For the text-containing cell, return its midpoint in (X, Y) coordinate format. 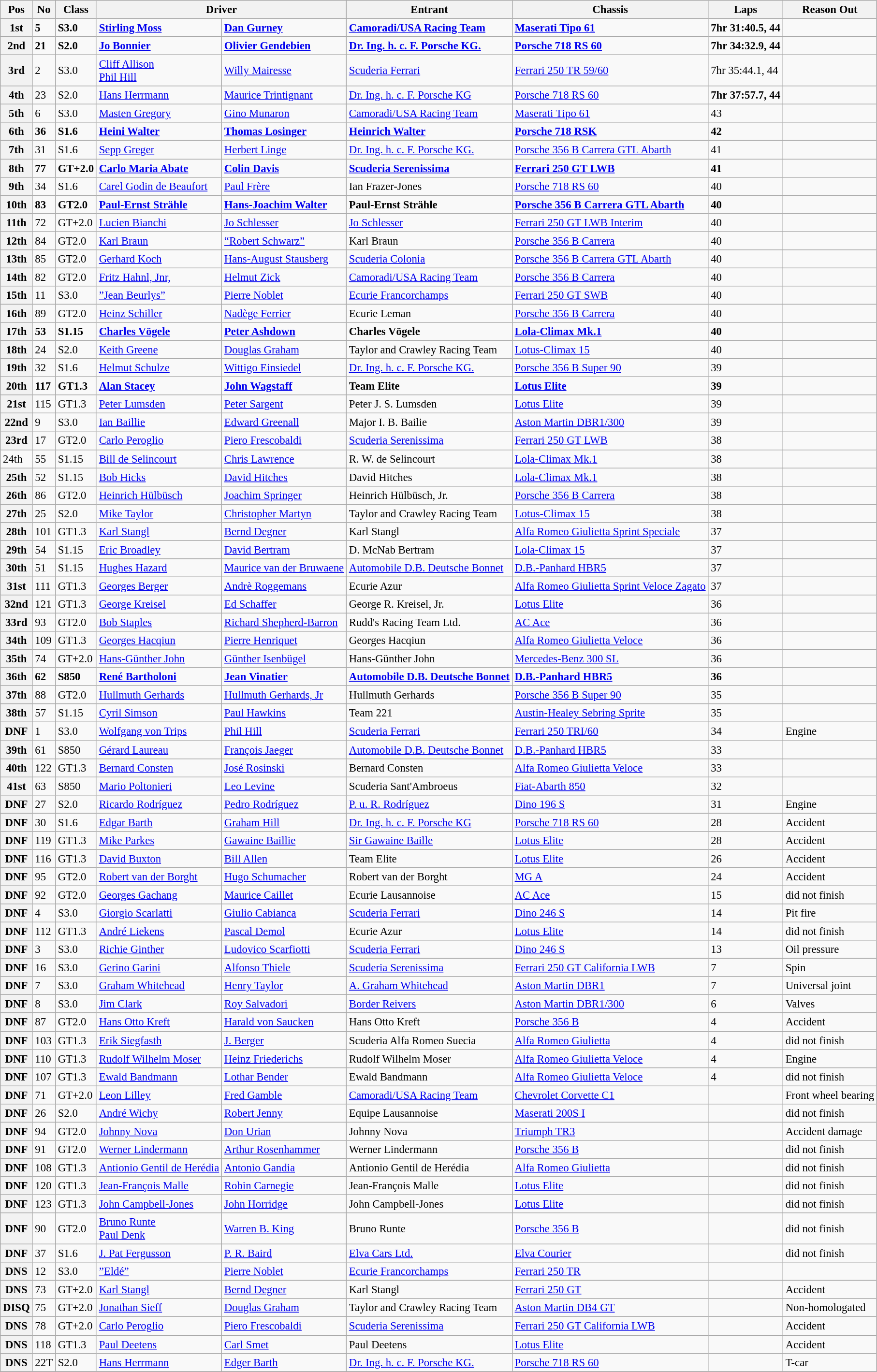
Carel Godin de Beaufort (159, 186)
34th (16, 641)
Dan Gurney (284, 28)
Masten Gregory (159, 114)
16th (16, 313)
9th (16, 186)
Peter J. S. Lumsden (429, 404)
Herbert Linge (284, 150)
86 (44, 495)
Peter Lumsden (159, 404)
Bob Staples (159, 623)
27 (44, 804)
87 (44, 1022)
122 (44, 768)
72 (44, 222)
62 (44, 677)
Olivier Gendebien (284, 46)
Jim Clark (159, 1004)
Ian Baillie (159, 423)
Fiat-Abarth 850 (610, 786)
Heini Walter (159, 132)
Edger Barth (284, 1362)
3 (44, 949)
Chassis (610, 10)
108 (44, 1168)
7th (16, 150)
Sir Gawaine Baille (429, 841)
Peter Ashdown (284, 332)
Gawaine Baillie (284, 841)
21 (44, 46)
116 (44, 859)
18th (16, 350)
Jonathan Sieff (159, 1308)
1st (16, 28)
9 (44, 423)
René Bartholoni (159, 677)
2nd (16, 46)
Alfa Romeo Giulietta Sprint Speciale (610, 532)
10th (16, 204)
Heinz Friederichs (284, 1059)
Pit fire (830, 913)
Elva Courier (610, 1254)
26th (16, 495)
Ferrari 250 TR (610, 1271)
Ed Schaffer (284, 604)
88 (44, 695)
Fritz Hahnl, Jnr, (159, 277)
Alfa Romeo Giulietta Sprint Veloce Zagato (610, 586)
120 (44, 1186)
Edgar Barth (159, 822)
Phil Hill (284, 731)
Robert Jenny (284, 1113)
31st (16, 586)
John Wagstaff (284, 386)
71 (44, 1095)
Team 221 (429, 713)
Richard Shepherd-Barron (284, 623)
15 (745, 895)
Bill Allen (284, 859)
110 (44, 1059)
8 (44, 1004)
53 (44, 332)
Graham Hill (284, 822)
Arthur Rosenhammer (284, 1150)
78 (44, 1326)
89 (44, 313)
Lothar Bender (284, 1077)
Accident damage (830, 1131)
6th (16, 132)
Triumph TR3 (610, 1131)
107 (44, 1077)
Carl Smet (284, 1344)
Georges Berger (159, 586)
27th (16, 513)
17th (16, 332)
Scuderia Alfa Romeo Suecia (429, 1040)
T-car (830, 1362)
Hughes Hazard (159, 568)
Thomas Losinger (284, 132)
109 (44, 641)
Ecurie Leman (429, 313)
51 (44, 568)
29th (16, 550)
4th (16, 95)
7hr 35:44.1, 44 (745, 71)
30 (44, 822)
Ferrari 250 GT LWB Interim (610, 222)
39th (16, 750)
Valves (830, 1004)
Eric Broadley (159, 550)
Bob Hicks (159, 477)
Willy Mairesse (284, 71)
Ecurie Lausannoise (429, 895)
Spin (830, 968)
Fred Gamble (284, 1095)
David Bertram (284, 550)
Robin Carnegie (284, 1186)
42 (745, 132)
92 (44, 895)
111 (44, 586)
Gérard Laureau (159, 750)
94 (44, 1131)
5 (44, 28)
118 (44, 1344)
Maserati 200S I (610, 1113)
Alan Stacey (159, 386)
Carlo Maria Abate (159, 168)
123 (44, 1204)
Hugo Schumacher (284, 877)
Gerhard Koch (159, 259)
16 (44, 968)
Christopher Martyn (284, 513)
George Kreisel (159, 604)
Andrè Roggemans (284, 586)
2 (44, 71)
95 (44, 877)
Warren B. King (284, 1229)
”Eldé” (159, 1271)
24th (16, 459)
7hr 31:40.5, 44 (745, 28)
73 (44, 1290)
Heinrich Walter (429, 132)
Joachim Springer (284, 495)
52 (44, 477)
Ferrari 250 GT SWB (610, 295)
Ferrari 250 TRI/60 (610, 731)
19th (16, 368)
Hullmuth Gerhards, Jr (284, 695)
91 (44, 1150)
Nadège Ferrier (284, 313)
7hr 34:32.9, 44 (745, 46)
5th (16, 114)
Aston Martin DB4 GT (610, 1308)
15th (16, 295)
119 (44, 841)
Wolfgang von Trips (159, 731)
Graham Whitehead (159, 986)
Maurice Caillet (284, 895)
J. Pat Fergusson (159, 1254)
José Rosinski (284, 768)
Lola-Climax 15 (610, 550)
Cliff Allison Phil Hill (159, 71)
Ferrari 250 GT (610, 1290)
74 (44, 659)
MG A (610, 877)
11th (16, 222)
Bruno Runte Paul Denk (159, 1229)
Helmut Schulze (159, 368)
Jo Bonnier (159, 46)
61 (44, 750)
22nd (16, 423)
Cyril Simson (159, 713)
Chris Lawrence (284, 459)
Reason Out (830, 10)
8th (16, 168)
36th (16, 677)
Leon Lilley (159, 1095)
55 (44, 459)
Bill de Selincourt (159, 459)
63 (44, 786)
12 (44, 1271)
21st (16, 404)
85 (44, 259)
33rd (16, 623)
Bruno Runte (429, 1229)
P. R. Baird (284, 1254)
Hans-August Stausberg (284, 259)
Driver (221, 10)
Richie Ginther (159, 949)
DISQ (16, 1308)
35th (16, 659)
54 (44, 550)
Border Reivers (429, 1004)
Hans-Joachim Walter (284, 204)
Helmut Zick (284, 277)
Entrant (429, 10)
13th (16, 259)
43 (745, 114)
Lucien Bianchi (159, 222)
25 (44, 513)
84 (44, 241)
Paul Frère (284, 186)
J. Berger (284, 1040)
Antonio Gandia (284, 1168)
Maurice van der Bruwaene (284, 568)
Rudd's Racing Team Ltd. (429, 623)
Paul Hawkins (284, 713)
Don Urian (284, 1131)
Mario Poltonieri (159, 786)
Elva Cars Ltd. (429, 1254)
23rd (16, 441)
Pos (16, 10)
Günther Isenbügel (284, 659)
90 (44, 1229)
”Jean Beurlys” (159, 295)
No (44, 10)
Stirling Moss (159, 28)
93 (44, 623)
Class (75, 10)
75 (44, 1308)
André Liekens (159, 932)
Dino 196 S (610, 804)
38th (16, 713)
Pierre Henriquet (284, 641)
Gino Munaron (284, 114)
17 (44, 441)
82 (44, 277)
Mike Taylor (159, 513)
Giulio Cabianca (284, 913)
Porsche 718 RSK (610, 132)
George R. Kreisel, Jr. (429, 604)
François Jaeger (284, 750)
Universal joint (830, 986)
25th (16, 477)
3rd (16, 71)
Heinrich Hülbüsch (159, 495)
Aston Martin DBR1 (610, 986)
John Horridge (284, 1204)
11 (44, 295)
Oil pressure (830, 949)
41st (16, 786)
Maurice Trintignant (284, 95)
101 (44, 532)
Chevrolet Corvette C1 (610, 1095)
Major I. B. Bailie (429, 423)
Jean Vinatier (284, 677)
Ricardo Rodríguez (159, 804)
30th (16, 568)
Pedro Rodríguez (284, 804)
Giorgio Scarlatti (159, 913)
23 (44, 95)
Harald von Saucken (284, 1022)
Mike Parkes (159, 841)
P. u. R. Rodríguez (429, 804)
22T (44, 1362)
32nd (16, 604)
Heinz Schiller (159, 313)
Ian Frazer-Jones (429, 186)
Erik Siegfasth (159, 1040)
103 (44, 1040)
Equipe Lausannoise (429, 1113)
Sepp Greger (159, 150)
12th (16, 241)
D. McNab Bertram (429, 550)
20th (16, 386)
Wittigo Einsiedel (284, 368)
Scuderia Colonia (429, 259)
R. W. de Selincourt (429, 459)
112 (44, 932)
28th (16, 532)
Ludovico Scarfiotti (284, 949)
57 (44, 713)
13 (745, 949)
Georges Gachang (159, 895)
Heinrich Hülbüsch, Jr. (429, 495)
André Wichy (159, 1113)
121 (44, 604)
83 (44, 204)
Colin Davis (284, 168)
David Buxton (159, 859)
Pascal Demol (284, 932)
Austin-Healey Sebring Sprite (610, 713)
Edward Greenall (284, 423)
7hr 37:57.7, 44 (745, 95)
Gerino Garini (159, 968)
Ferrari 250 TR 59/60 (610, 71)
Scuderia Sant'Ambroeus (429, 786)
Laps (745, 10)
37th (16, 695)
14th (16, 277)
77 (44, 168)
Keith Greene (159, 350)
Front wheel bearing (830, 1095)
Non-homologated (830, 1308)
“Robert Schwarz” (284, 241)
Leo Levine (284, 786)
117 (44, 386)
Mercedes-Benz 300 SL (610, 659)
Henry Taylor (284, 986)
Peter Sargent (284, 404)
1 (44, 731)
40th (16, 768)
Alfonso Thiele (284, 968)
115 (44, 404)
Roy Salvadori (284, 1004)
A. Graham Whitehead (429, 986)
